Provide the (x, y) coordinate of the cell's center where the given text is located.  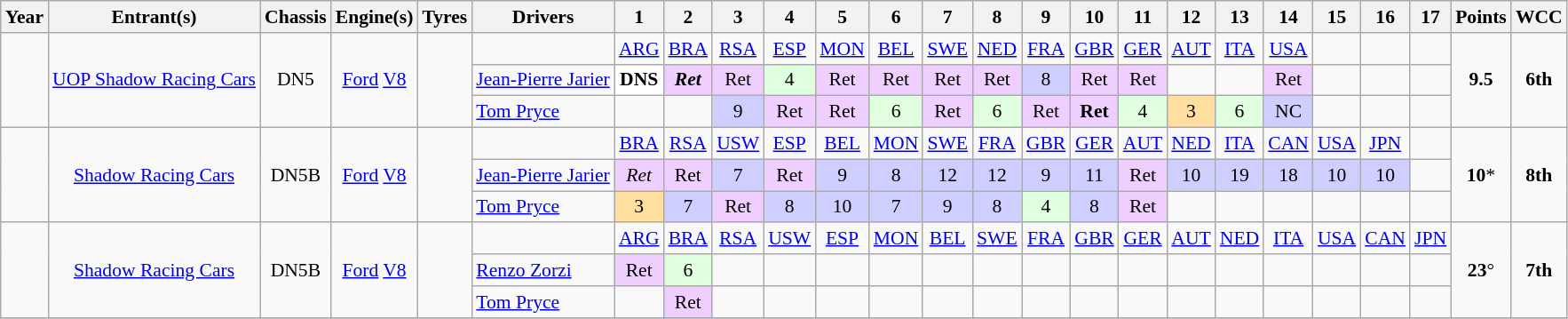
UOP Shadow Racing Cars (154, 80)
Renzo Zorzi (543, 270)
18 (1288, 175)
NC (1288, 112)
Engine(s) (375, 17)
17 (1430, 17)
19 (1239, 175)
DN5 (296, 80)
Drivers (543, 17)
Points (1481, 17)
23° (1481, 270)
6th (1540, 80)
14 (1288, 17)
1 (639, 17)
9.5 (1481, 80)
8th (1540, 176)
16 (1385, 17)
13 (1239, 17)
Year (25, 17)
5 (842, 17)
7th (1540, 270)
10* (1481, 176)
Chassis (296, 17)
15 (1337, 17)
Entrant(s) (154, 17)
DNS (639, 80)
2 (689, 17)
WCC (1540, 17)
Tyres (444, 17)
